Detect which cell encompasses the target text, then output its [x, y] center coordinate. 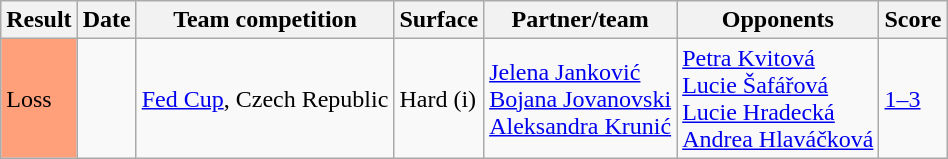
Loss [39, 98]
1–3 [913, 98]
Result [39, 20]
Opponents [778, 20]
Petra Kvitová Lucie Šafářová Lucie Hradecká Andrea Hlaváčková [778, 98]
Surface [439, 20]
Partner/team [580, 20]
Team competition [265, 20]
Jelena Janković Bojana Jovanovski Aleksandra Krunić [580, 98]
Date [106, 20]
Score [913, 20]
Hard (i) [439, 98]
Fed Cup, Czech Republic [265, 98]
